Output the (X, Y) coordinate of the center of the cell containing the given text.  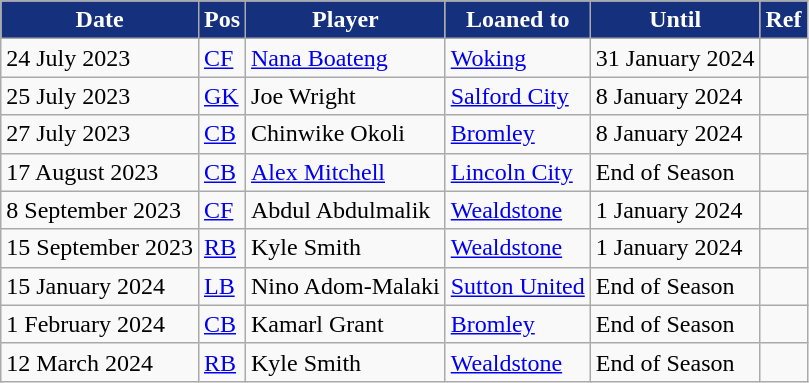
Pos (222, 20)
Salford City (518, 96)
1 February 2024 (100, 324)
Kamarl Grant (346, 324)
Date (100, 20)
Player (346, 20)
Nana Boateng (346, 58)
Nino Adom-Malaki (346, 286)
25 July 2023 (100, 96)
Sutton United (518, 286)
15 September 2023 (100, 248)
Until (675, 20)
GK (222, 96)
15 January 2024 (100, 286)
8 September 2023 (100, 210)
Loaned to (518, 20)
Abdul Abdulmalik (346, 210)
LB (222, 286)
24 July 2023 (100, 58)
Alex Mitchell (346, 172)
17 August 2023 (100, 172)
31 January 2024 (675, 58)
Joe Wright (346, 96)
27 July 2023 (100, 134)
12 March 2024 (100, 362)
Chinwike Okoli (346, 134)
Ref (784, 20)
Lincoln City (518, 172)
Woking (518, 58)
